Search for the cell housing the specified text and yield its [x, y] center coordinate. 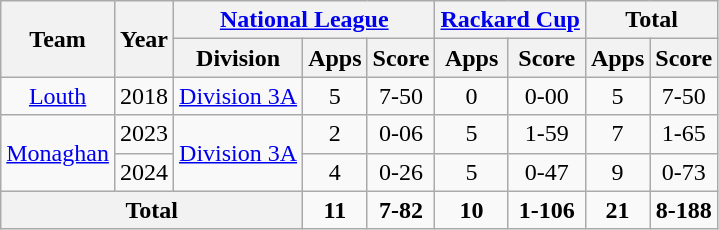
1-106 [546, 210]
National League [304, 20]
0-73 [684, 172]
2018 [144, 96]
0-00 [546, 96]
1-65 [684, 134]
Louth [58, 96]
Team [58, 39]
0-26 [401, 172]
21 [617, 210]
Monaghan [58, 153]
0-47 [546, 172]
7 [617, 134]
1-59 [546, 134]
2023 [144, 134]
0-06 [401, 134]
7-82 [401, 210]
10 [472, 210]
4 [335, 172]
8-188 [684, 210]
Rackard Cup [510, 20]
9 [617, 172]
Division [238, 58]
2 [335, 134]
Year [144, 39]
0 [472, 96]
2024 [144, 172]
11 [335, 210]
